Locate the cell with the specified text and output its [x, y] center coordinate. 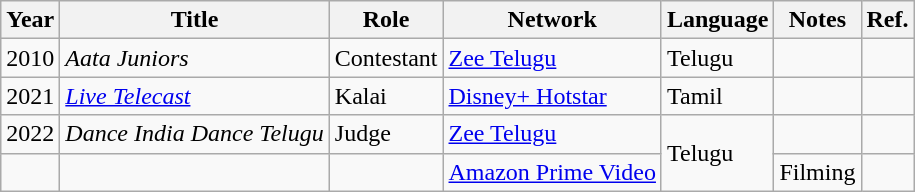
Title [194, 20]
2010 [30, 58]
Tamil [717, 96]
Judge [386, 134]
Contestant [386, 58]
Live Telecast [194, 96]
Kalai [386, 96]
Role [386, 20]
Aata Juniors [194, 58]
2022 [30, 134]
Amazon Prime Video [552, 172]
Year [30, 20]
Network [552, 20]
2021 [30, 96]
Language [717, 20]
Disney+ Hotstar [552, 96]
Notes [818, 20]
Dance India Dance Telugu [194, 134]
Ref. [888, 20]
Filming [818, 172]
